Provide the (X, Y) coordinate of the cell's center where the given text is located.  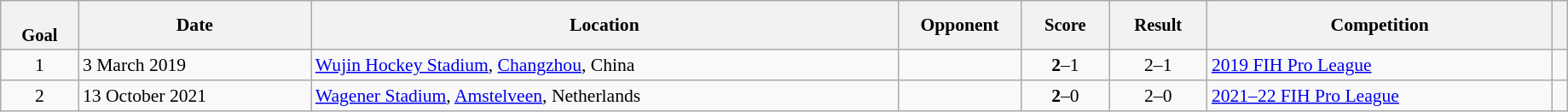
Wagener Stadium, Amstelveen, Netherlands (605, 96)
Result (1158, 26)
Location (605, 26)
Wujin Hockey Stadium, Changzhou, China (605, 66)
Date (194, 26)
1 (39, 66)
Competition (1380, 26)
Score (1066, 26)
Opponent (960, 26)
2019 FIH Pro League (1380, 66)
2021–22 FIH Pro League (1380, 96)
Goal (39, 26)
3 March 2019 (194, 66)
13 October 2021 (194, 96)
2 (39, 96)
